Detect which cell encompasses the target text, then output its (X, Y) center coordinate. 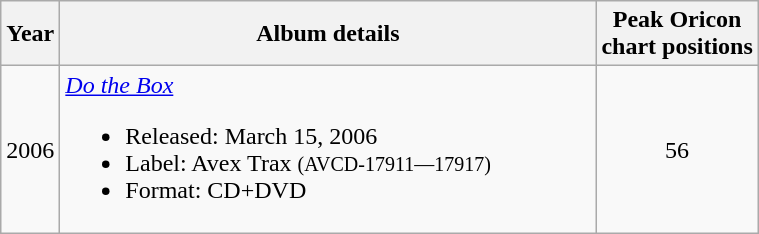
Peak Oricon chart positions (677, 34)
2006 (30, 150)
Year (30, 34)
Do the BoxReleased: March 15, 2006Label: Avex Trax (AVCD-17911—17917)Format: CD+DVD (328, 150)
Album details (328, 34)
56 (677, 150)
